Determine the [X, Y] coordinate at the center of the cell enclosing the given text.  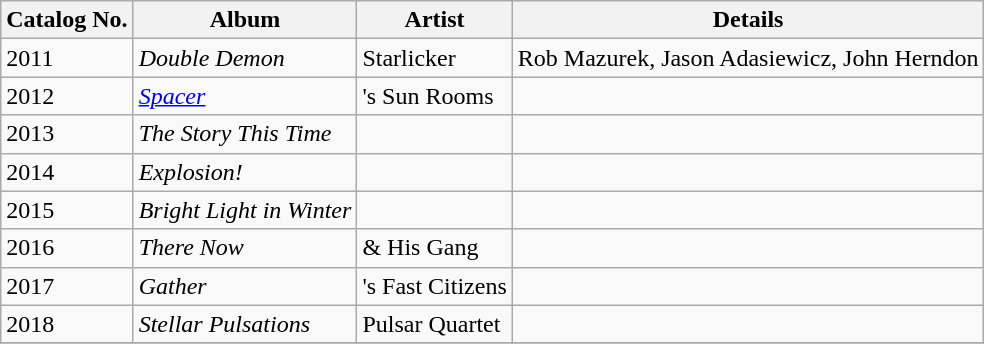
Bright Light in Winter [245, 210]
2014 [67, 172]
Artist [434, 20]
Rob Mazurek, Jason Adasiewicz, John Herndon [748, 58]
's Fast Citizens [434, 286]
Spacer [245, 96]
Gather [245, 286]
Album [245, 20]
2012 [67, 96]
Stellar Pulsations [245, 324]
2011 [67, 58]
There Now [245, 248]
Double Demon [245, 58]
Explosion! [245, 172]
2013 [67, 134]
2017 [67, 286]
& His Gang [434, 248]
Pulsar Quartet [434, 324]
2015 [67, 210]
2016 [67, 248]
Details [748, 20]
2018 [67, 324]
Catalog No. [67, 20]
's Sun Rooms [434, 96]
Starlicker [434, 58]
The Story This Time [245, 134]
